Find where the given text appears and provide that cell's center as [X, Y] coordinate. 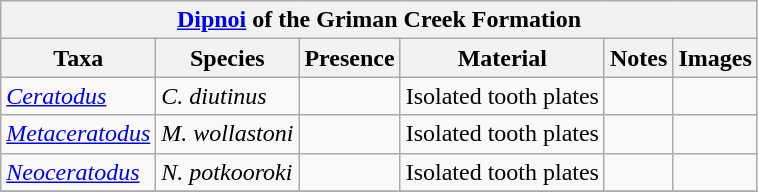
Ceratodus [78, 96]
Neoceratodus [78, 172]
Notes [638, 58]
Metaceratodus [78, 134]
Images [715, 58]
Material [502, 58]
N. potkooroki [228, 172]
Dipnoi of the Griman Creek Formation [380, 20]
M. wollastoni [228, 134]
Taxa [78, 58]
Species [228, 58]
Presence [350, 58]
C. diutinus [228, 96]
